Extract the (X, Y) coordinate from the center of the cell holding the provided text.  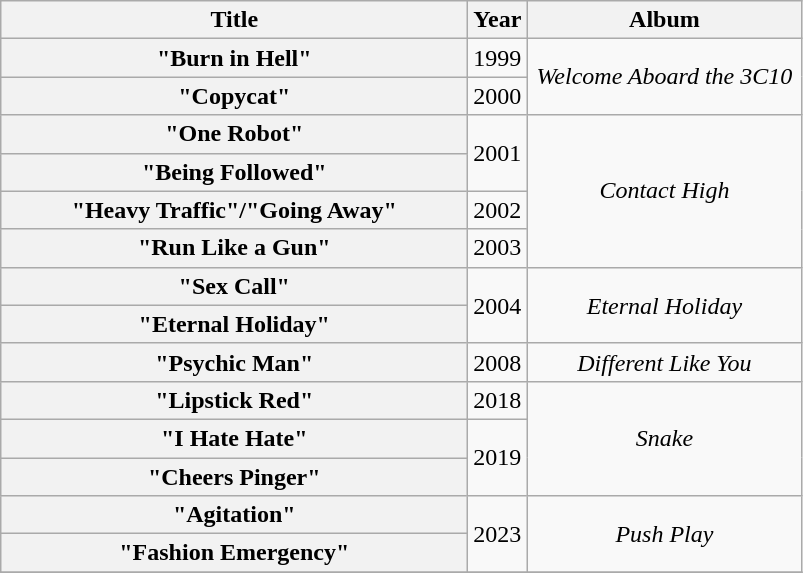
Eternal Holiday (664, 305)
2008 (498, 362)
"Psychic Man" (234, 362)
"Fashion Emergency" (234, 553)
2002 (498, 210)
2019 (498, 457)
2003 (498, 248)
Different Like You (664, 362)
"Copycat" (234, 96)
"Lipstick Red" (234, 400)
Year (498, 20)
1999 (498, 58)
Album (664, 20)
"One Robot" (234, 134)
Snake (664, 438)
"Burn in Hell" (234, 58)
2000 (498, 96)
"I Hate Hate" (234, 438)
"Heavy Traffic"/"Going Away" (234, 210)
Contact High (664, 191)
Welcome Aboard the 3C10 (664, 77)
"Cheers Pinger" (234, 477)
2018 (498, 400)
2004 (498, 305)
Push Play (664, 534)
"Run Like a Gun" (234, 248)
"Sex Call" (234, 286)
"Agitation" (234, 515)
Title (234, 20)
2001 (498, 153)
"Being Followed" (234, 172)
2023 (498, 534)
"Eternal Holiday" (234, 324)
